For the text-containing cell, return its midpoint in [x, y] coordinate format. 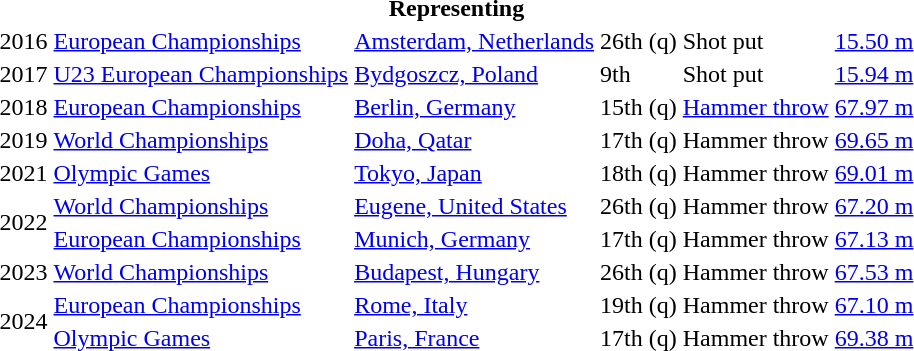
15th (q) [639, 107]
Berlin, Germany [474, 107]
Budapest, Hungary [474, 272]
9th [639, 74]
Olympic Games [201, 173]
Rome, Italy [474, 305]
19th (q) [639, 305]
Eugene, United States [474, 206]
Munich, Germany [474, 239]
18th (q) [639, 173]
U23 European Championships [201, 74]
Amsterdam, Netherlands [474, 41]
Doha, Qatar [474, 140]
Tokyo, Japan [474, 173]
Bydgoszcz, Poland [474, 74]
